Detect which cell encompasses the target text, then output its (x, y) center coordinate. 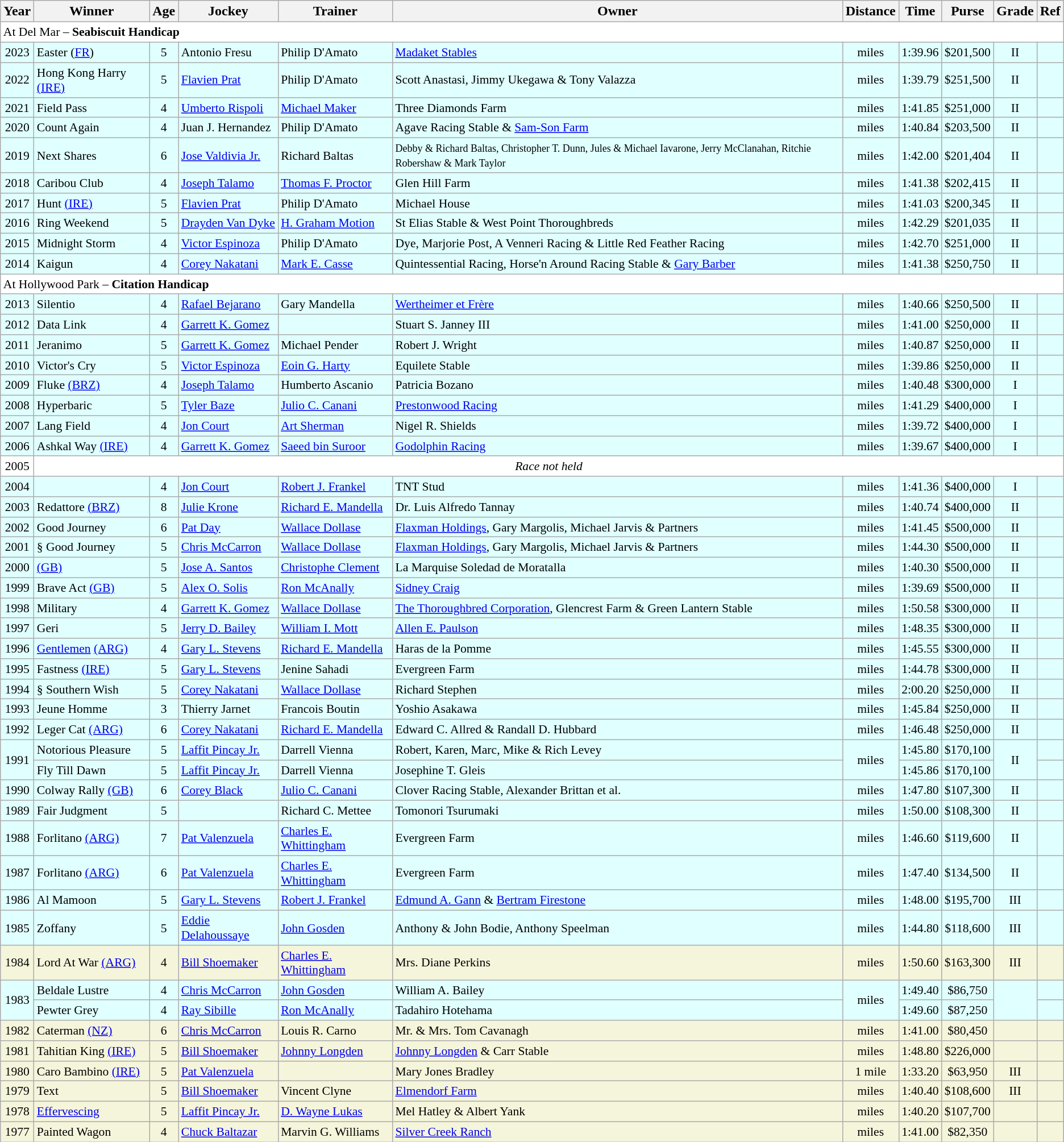
1:33.20 (920, 1071)
1:44.78 (920, 669)
2003 (17, 507)
Stuart S. Janney III (617, 325)
Ashkal Way (IRE) (92, 446)
Race not held (549, 466)
1988 (17, 838)
1:45.86 (920, 770)
Jeranimo (92, 345)
Mr. & Mrs. Tom Cavanagh (617, 1031)
1:41.29 (920, 405)
1977 (17, 1132)
Fluke (BRZ) (92, 385)
$63,950 (967, 1071)
$250,500 (967, 304)
$226,000 (967, 1051)
St Elias Stable & West Point Thoroughbreds (617, 223)
La Marquise Soledad de Moratalla (617, 567)
Wertheimer et Frère (617, 304)
Thomas F. Proctor (335, 183)
Glen Hill Farm (617, 183)
Caribou Club (92, 183)
Caro Bambino (IRE) (92, 1071)
TNT Stud (617, 487)
1985 (17, 928)
Ref (1050, 11)
Robert J. Wright (617, 345)
Allen E. Paulson (617, 628)
1:49.60 (920, 1010)
Pat Day (228, 527)
Godolphin Racing (617, 446)
Jose A. Santos (228, 567)
1:48.00 (920, 900)
Geri (92, 628)
(GB) (92, 567)
Patricia Bozano (617, 385)
Haras de la Pomme (617, 649)
2:00.20 (920, 689)
$108,600 (967, 1091)
8 (164, 507)
1:41.36 (920, 487)
2016 (17, 223)
Caterman (NZ) (92, 1031)
Francois Boutin (335, 709)
7 (164, 838)
1:44.30 (920, 547)
Ring Weekend (92, 223)
2015 (17, 243)
Jose Valdivia Jr. (228, 155)
Age (164, 11)
1998 (17, 608)
Richard Stephen (617, 689)
1:44.80 (920, 928)
Mark E. Casse (335, 264)
2005 (17, 466)
At Del Mar – Seabiscuit Handicap (532, 32)
Drayden Van Dyke (228, 223)
$163,300 (967, 963)
Michael Pender (335, 345)
1995 (17, 669)
Madaket Stables (617, 52)
Mel Hatley & Albert Yank (617, 1111)
Time (920, 11)
Redattore (BRZ) (92, 507)
1:47.80 (920, 790)
Clover Racing Stable, Alexander Brittan et al. (617, 790)
1991 (17, 759)
1981 (17, 1051)
2002 (17, 527)
Good Journey (92, 527)
$82,350 (967, 1132)
Owner (617, 11)
$201,404 (967, 155)
At Hollywood Park – Citation Handicap (532, 284)
Dr. Luis Alfredo Tannay (617, 507)
1978 (17, 1111)
Marvin G. Williams (335, 1132)
Richard C. Mettee (335, 811)
1:40.48 (920, 385)
Lang Field (92, 426)
1:45.80 (920, 750)
1:39.96 (920, 52)
Mary Jones Bradley (617, 1071)
Art Sherman (335, 426)
1979 (17, 1091)
1:40.40 (920, 1091)
1:45.84 (920, 709)
H. Graham Motion (335, 223)
1:46.48 (920, 729)
1997 (17, 628)
Fair Judgment (92, 811)
1:41.45 (920, 527)
1993 (17, 709)
2008 (17, 405)
Fly Till Dawn (92, 770)
2022 (17, 80)
2006 (17, 446)
1:40.20 (920, 1111)
§ Good Journey (92, 547)
2014 (17, 264)
Eddie Delahoussaye (228, 928)
1:40.66 (920, 304)
1986 (17, 900)
Jenine Sahadi (335, 669)
Count Again (92, 128)
Year (17, 11)
$203,500 (967, 128)
1:39.79 (920, 80)
Michael Maker (335, 107)
1:41.03 (920, 203)
Zoffany (92, 928)
Fastness (IRE) (92, 669)
Tahitian King (IRE) (92, 1051)
William I. Mott (335, 628)
Antonio Fresu (228, 52)
1:46.60 (920, 838)
Edward C. Allred & Randall D. Hubbard (617, 729)
$119,600 (967, 838)
Effervescing (92, 1111)
Purse (967, 11)
Hong Kong Harry (IRE) (92, 80)
$202,415 (967, 183)
1:39.86 (920, 365)
2007 (17, 426)
2018 (17, 183)
2021 (17, 107)
Ray Sibille (228, 1010)
Grade (1015, 11)
Brave Act (GB) (92, 588)
$80,450 (967, 1031)
Dye, Marjorie Post, A Venneri Racing & Little Red Feather Racing (617, 243)
Notorious Pleasure (92, 750)
3 (164, 709)
2001 (17, 547)
Jerry D. Bailey (228, 628)
Sidney Craig (617, 588)
Johnny Longden (335, 1051)
Silver Creek Ranch (617, 1132)
2012 (17, 325)
1:40.30 (920, 567)
Next Shares (92, 155)
1:50.58 (920, 608)
2020 (17, 128)
Victor's Cry (92, 365)
$87,250 (967, 1010)
$250,750 (967, 264)
Gary Mandella (335, 304)
Gentlemen (ARG) (92, 649)
Corey Black (228, 790)
1:40.87 (920, 345)
1994 (17, 689)
$107,300 (967, 790)
Thierry Jarnet (228, 709)
2013 (17, 304)
1:42.00 (920, 155)
Elmendorf Farm (617, 1091)
Prestonwood Racing (617, 405)
Lord At War (ARG) (92, 963)
1:41.85 (920, 107)
1:50.00 (920, 811)
$86,750 (967, 990)
1:42.70 (920, 243)
1983 (17, 1000)
Jeune Homme (92, 709)
Louis R. Carno (335, 1031)
Silentio (92, 304)
1:39.67 (920, 446)
1989 (17, 811)
$118,600 (967, 928)
1:40.84 (920, 128)
Equilete Stable (617, 365)
William A. Bailey (617, 990)
The Thoroughbred Corporation, Glencrest Farm & Green Lantern Stable (617, 608)
Christophe Clement (335, 567)
1:48.35 (920, 628)
Painted Wagon (92, 1132)
$201,500 (967, 52)
1:40.74 (920, 507)
$200,345 (967, 203)
1999 (17, 588)
Debby & Richard Baltas, Christopher T. Dunn, Jules & Michael Iavarone, Jerry McClanahan, Ritchie Robershaw & Mark Taylor (617, 155)
Three Diamonds Farm (617, 107)
Easter (FR) (92, 52)
Johnny Longden & Carr Stable (617, 1051)
Colway Rally (GB) (92, 790)
$201,035 (967, 223)
Data Link (92, 325)
Robert, Karen, Marc, Mike & Rich Levey (617, 750)
Hunt (IRE) (92, 203)
$195,700 (967, 900)
Vincent Clyne (335, 1091)
2009 (17, 385)
Anthony & John Bodie, Anthony Speelman (617, 928)
2023 (17, 52)
2004 (17, 487)
$134,500 (967, 873)
$107,700 (967, 1111)
1:47.40 (920, 873)
Eoin G. Harty (335, 365)
1:50.60 (920, 963)
1982 (17, 1031)
$108,300 (967, 811)
Julie Krone (228, 507)
Pewter Grey (92, 1010)
Distance (871, 11)
Beldale Lustre (92, 990)
Yoshio Asakawa (617, 709)
Saeed bin Suroor (335, 446)
Tomonori Tsurumaki (617, 811)
Chuck Baltazar (228, 1132)
1:39.69 (920, 588)
1987 (17, 873)
Kaigun (92, 264)
Mrs. Diane Perkins (617, 963)
Al Mamoon (92, 900)
2019 (17, 155)
§ Southern Wish (92, 689)
Josephine T. Gleis (617, 770)
$251,500 (967, 80)
1:49.40 (920, 990)
Jockey (228, 11)
Rafael Bejarano (228, 304)
1:45.55 (920, 649)
Edmund A. Gann & Bertram Firestone (617, 900)
Winner (92, 11)
Alex O. Solis (228, 588)
1:39.72 (920, 426)
2011 (17, 345)
Field Pass (92, 107)
Nigel R. Shields (617, 426)
Hyperbaric (92, 405)
1996 (17, 649)
1990 (17, 790)
Richard Baltas (335, 155)
Text (92, 1091)
1980 (17, 1071)
1:42.29 (920, 223)
1984 (17, 963)
2017 (17, 203)
Tadahiro Hotehama (617, 1010)
Tyler Baze (228, 405)
Agave Racing Stable & Sam-Son Farm (617, 128)
Trainer (335, 11)
Midnight Storm (92, 243)
Quintessential Racing, Horse'n Around Racing Stable & Gary Barber (617, 264)
Leger Cat (ARG) (92, 729)
Michael House (617, 203)
Scott Anastasi, Jimmy Ukegawa & Tony Valazza (617, 80)
2010 (17, 365)
Humberto Ascanio (335, 385)
1:48.80 (920, 1051)
1992 (17, 729)
1 mile (871, 1071)
2000 (17, 567)
D. Wayne Lukas (335, 1111)
Umberto Rispoli (228, 107)
Military (92, 608)
Juan J. Hernandez (228, 128)
